Determine the [X, Y] coordinate at the center of the cell enclosing the given text.  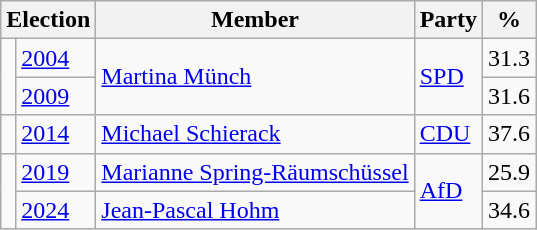
2009 [56, 96]
Election [48, 20]
31.6 [510, 96]
Martina Münch [255, 77]
Jean-Pascal Hohm [255, 210]
AfD [448, 191]
Member [255, 20]
37.6 [510, 134]
2004 [56, 58]
% [510, 20]
Michael Schierack [255, 134]
2024 [56, 210]
Marianne Spring-Räumschüssel [255, 172]
Party [448, 20]
25.9 [510, 172]
SPD [448, 77]
2014 [56, 134]
CDU [448, 134]
31.3 [510, 58]
34.6 [510, 210]
2019 [56, 172]
